Search for the cell housing the specified text and yield its (X, Y) center coordinate. 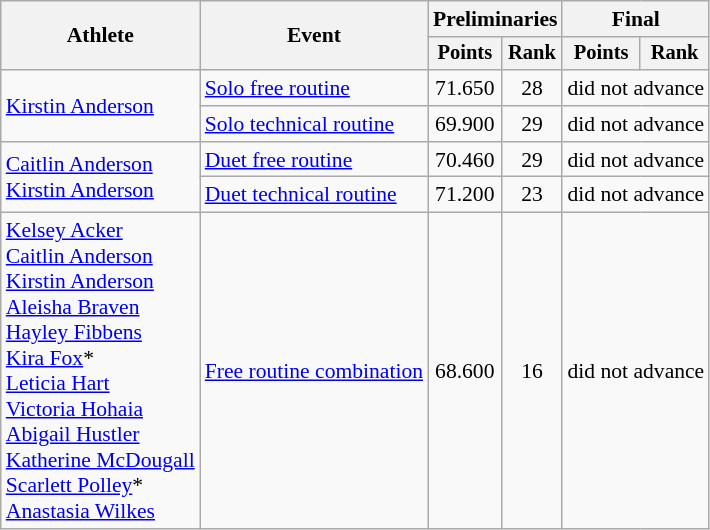
71.650 (465, 88)
Solo free routine (314, 88)
Event (314, 36)
71.200 (465, 195)
23 (532, 195)
Final (636, 19)
68.600 (465, 371)
Caitlin AndersonKirstin Anderson (100, 178)
28 (532, 88)
70.460 (465, 160)
Kirstin Anderson (100, 106)
Preliminaries (495, 19)
Athlete (100, 36)
16 (532, 371)
Solo technical routine (314, 124)
Duet free routine (314, 160)
Duet technical routine (314, 195)
Free routine combination (314, 371)
69.900 (465, 124)
